For the text-containing cell, return its midpoint in [X, Y] coordinate format. 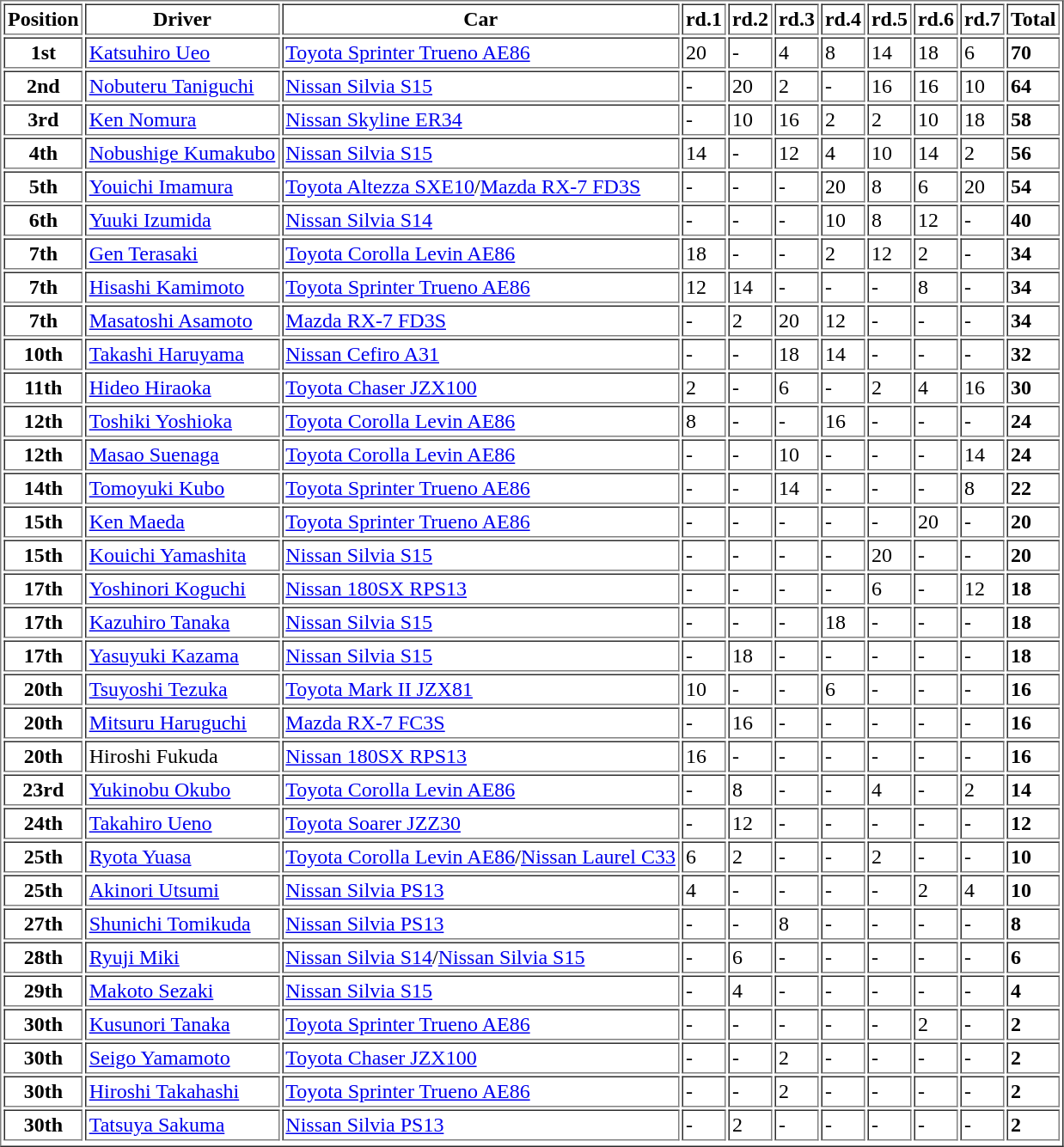
1st [43, 53]
11th [43, 388]
Yukinobu Okubo [182, 790]
40 [1033, 220]
56 [1033, 153]
Youichi Imamura [182, 187]
32 [1033, 354]
Yuuki Izumida [182, 220]
Hideo Hiraoka [182, 388]
Takashi Haruyama [182, 354]
10th [43, 354]
Tatsuya Sakuma [182, 1126]
3rd [43, 120]
Position [43, 19]
Toyota Mark II JZX81 [481, 689]
30 [1033, 388]
Mazda RX-7 FC3S [481, 723]
6th [43, 220]
Kouichi Yamashita [182, 555]
2nd [43, 86]
Nissan Skyline ER34 [481, 120]
Hiroshi Fukuda [182, 756]
4th [43, 153]
Tomoyuki Kubo [182, 488]
Toyota Soarer JZZ30 [481, 823]
rd.1 [703, 19]
Masao Suenaga [182, 455]
Toyota Altezza SXE10/Mazda RX-7 FD3S [481, 187]
Nobuteru Taniguchi [182, 86]
Ryuji Miki [182, 957]
Gen Terasaki [182, 254]
Nissan Silvia S14 [481, 220]
24th [43, 823]
Akinori Utsumi [182, 890]
22 [1033, 488]
rd.5 [889, 19]
rd.4 [842, 19]
Nissan Silvia S14/Nissan Silvia S15 [481, 957]
Kusunori Tanaka [182, 1024]
Yasuyuki Kazama [182, 656]
Driver [182, 19]
Toyota Corolla Levin AE86/Nissan Laurel C33 [481, 857]
Seigo Yamamoto [182, 1059]
58 [1033, 120]
Hiroshi Takahashi [182, 1091]
Kazuhiro Tanaka [182, 622]
Hisashi Kamimoto [182, 287]
Toshiki Yoshioka [182, 421]
29th [43, 991]
70 [1033, 53]
28th [43, 957]
Nissan Cefiro A31 [481, 354]
Mitsuru Haruguchi [182, 723]
5th [43, 187]
54 [1033, 187]
Masatoshi Asamoto [182, 321]
Makoto Sezaki [182, 991]
Car [481, 19]
Ken Maeda [182, 522]
Takahiro Ueno [182, 823]
64 [1033, 86]
23rd [43, 790]
rd.7 [981, 19]
Nobushige Kumakubo [182, 153]
rd.3 [796, 19]
rd.6 [935, 19]
Ken Nomura [182, 120]
Yoshinori Koguchi [182, 589]
14th [43, 488]
Ryota Yuasa [182, 857]
Total [1033, 19]
27th [43, 924]
Mazda RX-7 FD3S [481, 321]
Katsuhiro Ueo [182, 53]
Shunichi Tomikuda [182, 924]
rd.2 [749, 19]
Tsuyoshi Tezuka [182, 689]
